Find where the given text appears and provide that cell's center as [X, Y] coordinate. 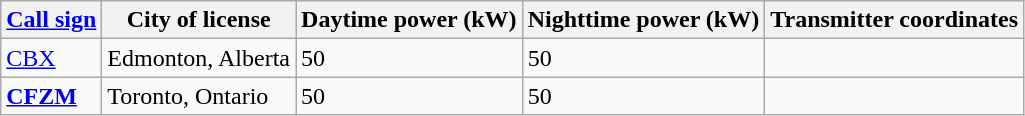
Daytime power (kW) [410, 20]
City of license [199, 20]
Edmonton, Alberta [199, 58]
CBX [52, 58]
Call sign [52, 20]
Toronto, Ontario [199, 96]
Transmitter coordinates [894, 20]
CFZM [52, 96]
Nighttime power (kW) [644, 20]
